Provide the [X, Y] coordinate of the cell's center where the given text is located.  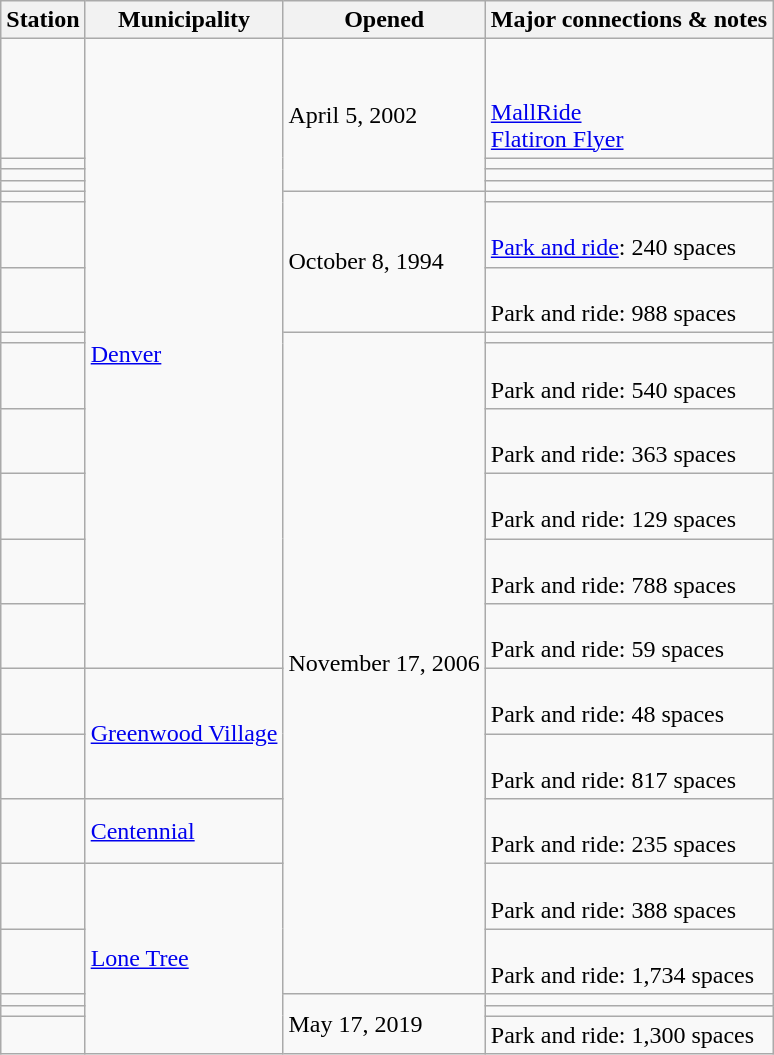
November 17, 2006 [384, 663]
Park and ride: 240 spaces [628, 234]
Park and ride: 48 spaces [628, 702]
Park and ride: 59 spaces [628, 636]
Park and ride: 1,300 spaces [628, 1035]
Opened [384, 20]
MallRide Flatiron Flyer [628, 98]
Lone Tree [184, 959]
Park and ride: 1,734 spaces [628, 962]
October 8, 1994 [384, 262]
Municipality [184, 20]
Denver [184, 354]
May 17, 2019 [384, 1024]
Park and ride: 363 spaces [628, 440]
Park and ride: 235 spaces [628, 832]
Centennial [184, 832]
Greenwood Village [184, 734]
Major connections & notes [628, 20]
Park and ride: 129 spaces [628, 506]
Park and ride: 788 spaces [628, 570]
Park and ride: 540 spaces [628, 376]
April 5, 2002 [384, 115]
Park and ride: 988 spaces [628, 300]
Park and ride: 388 spaces [628, 896]
Station [43, 20]
Park and ride: 817 spaces [628, 766]
